Extract the [X, Y] coordinate from the center of the cell holding the provided text.  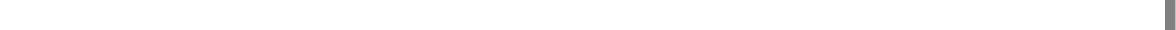
2 [1074, 15]
37 [330, 15]
5 [896, 15]
15 [648, 15]
